Pinpoint the cell where the given text exists, returning its [X, Y] midpoint coordinate. 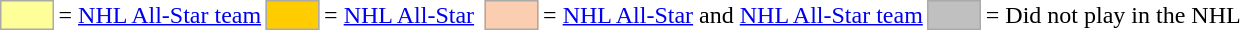
= NHL All-Star [400, 15]
= NHL All-Star team [160, 15]
= NHL All-Star and NHL All-Star team [734, 15]
